For the text-containing cell, return its midpoint in (X, Y) coordinate format. 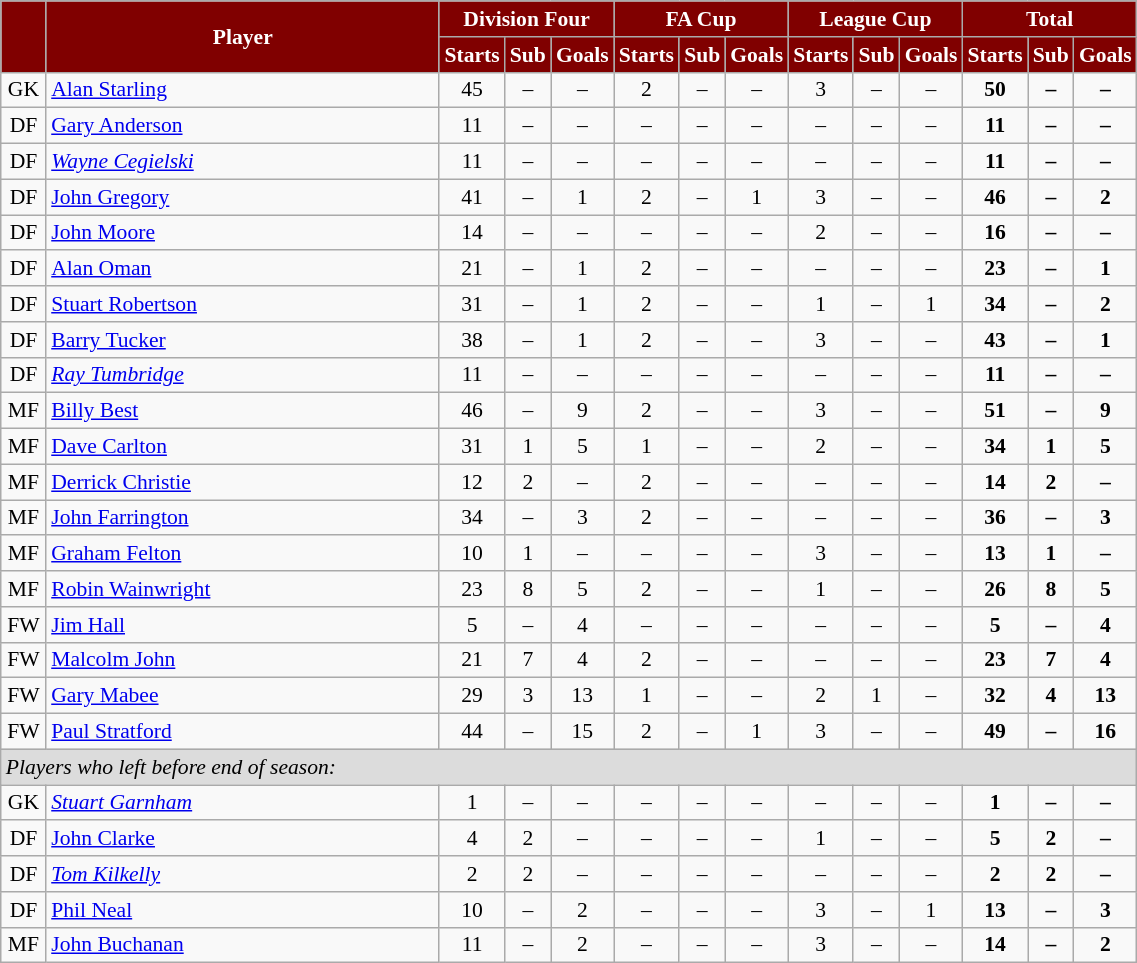
Stuart Robertson (242, 304)
15 (582, 732)
Ray Tumbridge (242, 375)
49 (994, 732)
Player (242, 36)
Gary Mabee (242, 696)
Wayne Cegielski (242, 162)
League Cup (875, 19)
44 (472, 732)
45 (472, 90)
12 (472, 482)
Alan Oman (242, 269)
John Moore (242, 233)
Stuart Garnham (242, 803)
Gary Anderson (242, 126)
Total (1049, 19)
Barry Tucker (242, 340)
Paul Stratford (242, 732)
Phil Neal (242, 910)
John Gregory (242, 197)
50 (994, 90)
29 (472, 696)
John Farrington (242, 518)
51 (994, 411)
41 (472, 197)
Billy Best (242, 411)
Division Four (526, 19)
Players who left before end of season: (569, 767)
Alan Starling (242, 90)
Malcolm John (242, 660)
FA Cup (701, 19)
Derrick Christie (242, 482)
36 (994, 518)
John Buchanan (242, 945)
Robin Wainwright (242, 589)
Tom Kilkelly (242, 874)
Dave Carlton (242, 447)
32 (994, 696)
38 (472, 340)
43 (994, 340)
Graham Felton (242, 554)
Jim Hall (242, 625)
26 (994, 589)
John Clarke (242, 839)
